Pinpoint the cell where the given text exists, returning its [X, Y] midpoint coordinate. 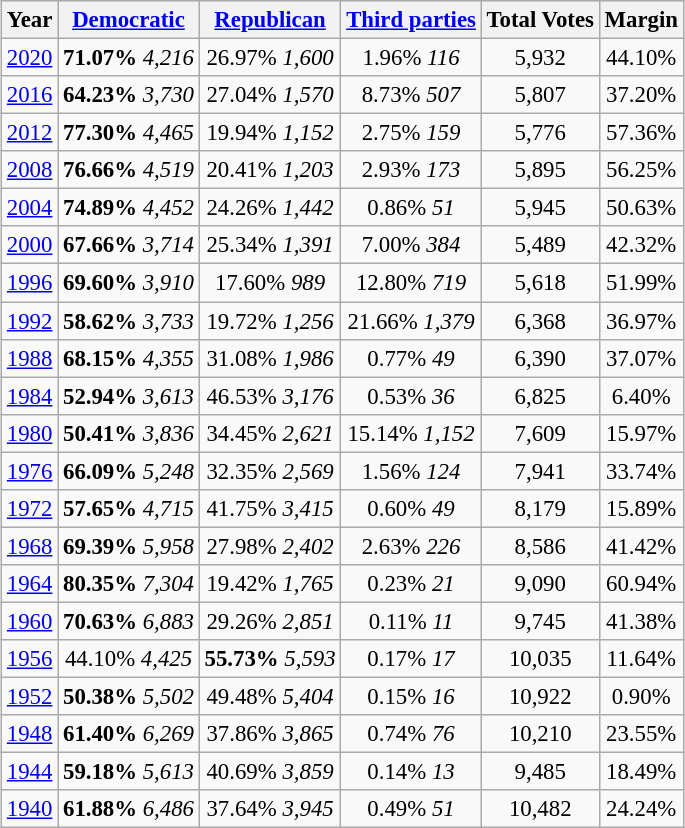
6,368 [540, 321]
34.45% 2,621 [270, 433]
19.94% 1,152 [270, 133]
33.74% [641, 471]
5,489 [540, 245]
0.23% 21 [411, 584]
5,776 [540, 133]
1992 [30, 321]
6,825 [540, 396]
1952 [30, 697]
15.14% 1,152 [411, 433]
20.41% 1,203 [270, 170]
44.10% [641, 58]
69.60% 3,910 [129, 283]
55.73% 5,593 [270, 659]
15.89% [641, 509]
0.11% 11 [411, 621]
21.66% 1,379 [411, 321]
37.64% 3,945 [270, 809]
2012 [30, 133]
29.26% 2,851 [270, 621]
1988 [30, 358]
41.42% [641, 546]
61.40% 6,269 [129, 734]
58.62% 3,733 [129, 321]
0.17% 17 [411, 659]
27.04% 1,570 [270, 95]
5,618 [540, 283]
41.75% 3,415 [270, 509]
2.93% 173 [411, 170]
57.36% [641, 133]
9,745 [540, 621]
1940 [30, 809]
64.23% 3,730 [129, 95]
6.40% [641, 396]
1964 [30, 584]
0.90% [641, 697]
1948 [30, 734]
49.48% 5,404 [270, 697]
7,609 [540, 433]
15.97% [641, 433]
2000 [30, 245]
1984 [30, 396]
19.42% 1,765 [270, 584]
46.53% 3,176 [270, 396]
Year [30, 20]
42.32% [641, 245]
1996 [30, 283]
2.75% 159 [411, 133]
56.25% [641, 170]
23.55% [641, 734]
69.39% 5,958 [129, 546]
31.08% 1,986 [270, 358]
80.35% 7,304 [129, 584]
57.65% 4,715 [129, 509]
10,482 [540, 809]
1956 [30, 659]
26.97% 1,600 [270, 58]
1.56% 124 [411, 471]
8,586 [540, 546]
40.69% 3,859 [270, 772]
0.14% 13 [411, 772]
0.86% 51 [411, 208]
6,390 [540, 358]
5,895 [540, 170]
9,485 [540, 772]
71.07% 4,216 [129, 58]
37.86% 3,865 [270, 734]
60.94% [641, 584]
51.99% [641, 283]
9,090 [540, 584]
37.07% [641, 358]
1944 [30, 772]
24.24% [641, 809]
59.18% 5,613 [129, 772]
0.15% 16 [411, 697]
0.74% 76 [411, 734]
27.98% 2,402 [270, 546]
1.96% 116 [411, 58]
2016 [30, 95]
10,922 [540, 697]
8,179 [540, 509]
1960 [30, 621]
37.20% [641, 95]
0.49% 51 [411, 809]
5,945 [540, 208]
11.64% [641, 659]
25.34% 1,391 [270, 245]
44.10% 4,425 [129, 659]
Republican [270, 20]
2.63% 226 [411, 546]
10,035 [540, 659]
1972 [30, 509]
74.89% 4,452 [129, 208]
Margin [641, 20]
50.63% [641, 208]
12.80% 719 [411, 283]
7.00% 384 [411, 245]
19.72% 1,256 [270, 321]
61.88% 6,486 [129, 809]
18.49% [641, 772]
1968 [30, 546]
1980 [30, 433]
10,210 [540, 734]
76.66% 4,519 [129, 170]
0.53% 36 [411, 396]
50.41% 3,836 [129, 433]
24.26% 1,442 [270, 208]
70.63% 6,883 [129, 621]
5,932 [540, 58]
Total Votes [540, 20]
36.97% [641, 321]
8.73% 507 [411, 95]
Democratic [129, 20]
50.38% 5,502 [129, 697]
Third parties [411, 20]
77.30% 4,465 [129, 133]
67.66% 3,714 [129, 245]
7,941 [540, 471]
5,807 [540, 95]
68.15% 4,355 [129, 358]
1976 [30, 471]
41.38% [641, 621]
2004 [30, 208]
32.35% 2,569 [270, 471]
0.77% 49 [411, 358]
0.60% 49 [411, 509]
17.60% 989 [270, 283]
66.09% 5,248 [129, 471]
2008 [30, 170]
2020 [30, 58]
52.94% 3,613 [129, 396]
